Detect which cell encompasses the target text, then output its [X, Y] center coordinate. 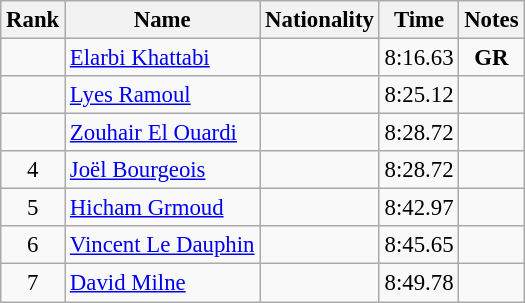
Nationality [320, 20]
David Milne [162, 283]
Name [162, 20]
8:16.63 [419, 58]
8:49.78 [419, 283]
Lyes Ramoul [162, 95]
6 [33, 245]
Hicham Grmoud [162, 208]
Joël Bourgeois [162, 170]
Zouhair El Ouardi [162, 133]
Time [419, 20]
Elarbi Khattabi [162, 58]
8:42.97 [419, 208]
7 [33, 283]
8:25.12 [419, 95]
Rank [33, 20]
4 [33, 170]
8:45.65 [419, 245]
5 [33, 208]
Notes [492, 20]
GR [492, 58]
Vincent Le Dauphin [162, 245]
